Capture the cell that displays the provided text and extract its (X, Y) central coordinate. 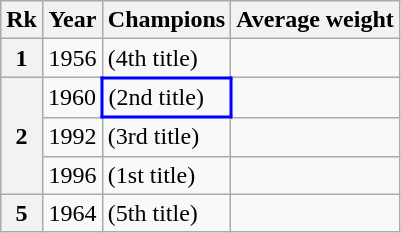
(2nd title) (166, 98)
(5th title) (166, 213)
2 (22, 136)
(3rd title) (166, 136)
(1st title) (166, 175)
Rk (22, 20)
1956 (72, 58)
Average weight (316, 20)
1964 (72, 213)
5 (22, 213)
1992 (72, 136)
(4th title) (166, 58)
Champions (166, 20)
1960 (72, 98)
1 (22, 58)
Year (72, 20)
1996 (72, 175)
